Capture the cell that displays the provided text and extract its (x, y) central coordinate. 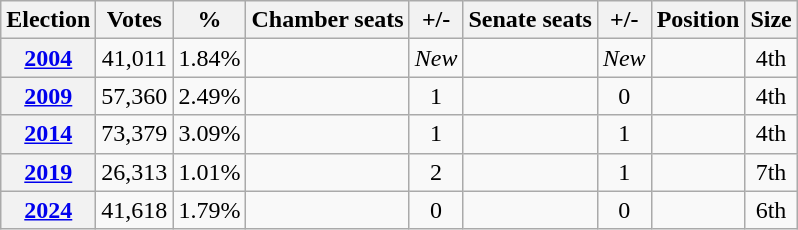
6th (771, 210)
1.01% (210, 172)
41,011 (134, 58)
Votes (134, 20)
2024 (48, 210)
73,379 (134, 134)
Position (698, 20)
Size (771, 20)
26,313 (134, 172)
2.49% (210, 96)
% (210, 20)
2014 (48, 134)
57,360 (134, 96)
Election (48, 20)
1.84% (210, 58)
2004 (48, 58)
2019 (48, 172)
41,618 (134, 210)
1.79% (210, 210)
Senate seats (530, 20)
3.09% (210, 134)
2 (436, 172)
7th (771, 172)
2009 (48, 96)
Chamber seats (328, 20)
